Capture the cell that displays the provided text and extract its (x, y) central coordinate. 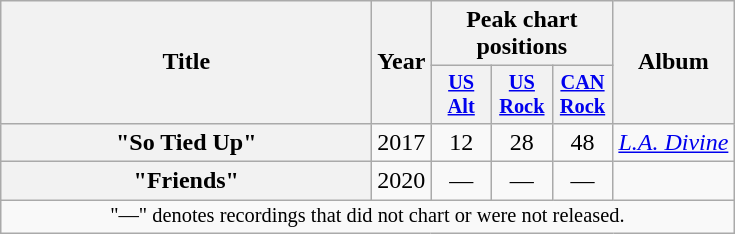
12 (462, 142)
L.A. Divine (674, 142)
CANRock (582, 95)
"Friends" (186, 181)
USRock (522, 95)
28 (522, 142)
Year (402, 62)
USAlt (462, 95)
2017 (402, 142)
"—" denotes recordings that did not chart or were not released. (368, 217)
2020 (402, 181)
Album (674, 62)
"So Tied Up" (186, 142)
Title (186, 62)
48 (582, 142)
Peak chart positions (522, 34)
